Output the [X, Y] coordinate of the center of the cell containing the given text.  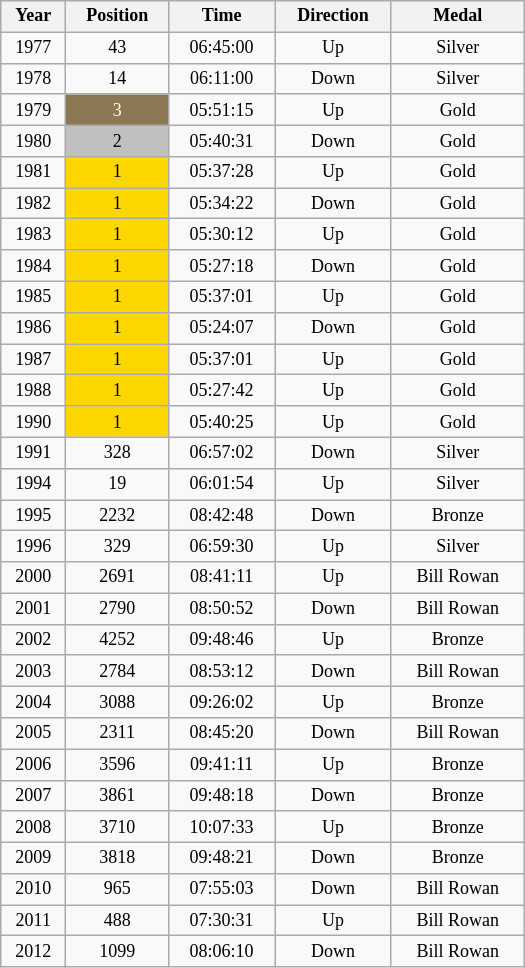
2007 [34, 796]
965 [118, 890]
05:40:31 [222, 140]
2012 [34, 952]
488 [118, 920]
1987 [34, 360]
09:48:18 [222, 796]
3 [118, 110]
08:45:20 [222, 734]
Position [118, 16]
3710 [118, 826]
2006 [34, 764]
1983 [34, 234]
08:50:52 [222, 608]
2 [118, 140]
06:45:00 [222, 48]
1978 [34, 78]
2311 [118, 734]
1995 [34, 516]
06:57:02 [222, 452]
2010 [34, 890]
2008 [34, 826]
3088 [118, 702]
2005 [34, 734]
07:55:03 [222, 890]
328 [118, 452]
2691 [118, 578]
1991 [34, 452]
1984 [34, 266]
1986 [34, 328]
43 [118, 48]
Time [222, 16]
2004 [34, 702]
05:27:42 [222, 390]
08:42:48 [222, 516]
1988 [34, 390]
08:53:12 [222, 670]
19 [118, 484]
2003 [34, 670]
08:41:11 [222, 578]
06:59:30 [222, 546]
1977 [34, 48]
05:51:15 [222, 110]
05:34:22 [222, 204]
4252 [118, 640]
1979 [34, 110]
10:07:33 [222, 826]
3596 [118, 764]
05:37:28 [222, 172]
2000 [34, 578]
05:40:25 [222, 422]
2009 [34, 858]
Year [34, 16]
2784 [118, 670]
09:41:11 [222, 764]
09:48:21 [222, 858]
3818 [118, 858]
1981 [34, 172]
3861 [118, 796]
Medal [458, 16]
09:26:02 [222, 702]
09:48:46 [222, 640]
Direction [332, 16]
1985 [34, 296]
329 [118, 546]
06:01:54 [222, 484]
2001 [34, 608]
14 [118, 78]
08:06:10 [222, 952]
1980 [34, 140]
05:27:18 [222, 266]
1996 [34, 546]
06:11:00 [222, 78]
1990 [34, 422]
1099 [118, 952]
2790 [118, 608]
1982 [34, 204]
1994 [34, 484]
05:30:12 [222, 234]
2011 [34, 920]
05:24:07 [222, 328]
2002 [34, 640]
07:30:31 [222, 920]
2232 [118, 516]
